Find where the given text appears and provide that cell's center as [x, y] coordinate. 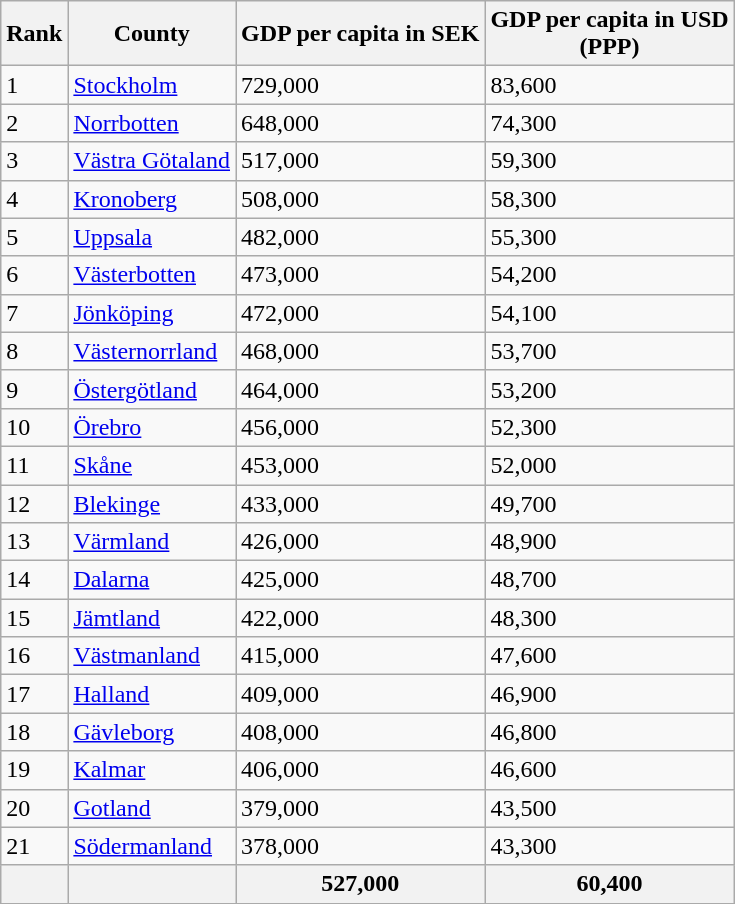
Dalarna [152, 580]
426,000 [360, 542]
Uppsala [152, 237]
Gotland [152, 808]
379,000 [360, 808]
472,000 [360, 313]
53,200 [610, 389]
21 [34, 846]
83,600 [610, 85]
County [152, 34]
Västernorrland [152, 351]
648,000 [360, 123]
473,000 [360, 275]
Södermanland [152, 846]
48,700 [610, 580]
3 [34, 161]
527,000 [360, 884]
54,100 [610, 313]
46,800 [610, 732]
Värmland [152, 542]
517,000 [360, 161]
52,000 [610, 465]
GDP per capita in SEK [360, 34]
14 [34, 580]
Örebro [152, 427]
6 [34, 275]
60,400 [610, 884]
Kalmar [152, 770]
4 [34, 199]
43,300 [610, 846]
482,000 [360, 237]
415,000 [360, 656]
9 [34, 389]
1 [34, 85]
48,900 [610, 542]
54,200 [610, 275]
Gävleborg [152, 732]
378,000 [360, 846]
15 [34, 618]
2 [34, 123]
464,000 [360, 389]
13 [34, 542]
74,300 [610, 123]
8 [34, 351]
Jönköping [152, 313]
Stockholm [152, 85]
19 [34, 770]
Jämtland [152, 618]
Västerbotten [152, 275]
453,000 [360, 465]
729,000 [360, 85]
508,000 [360, 199]
408,000 [360, 732]
20 [34, 808]
43,500 [610, 808]
456,000 [360, 427]
422,000 [360, 618]
Östergötland [152, 389]
46,900 [610, 694]
Norrbotten [152, 123]
5 [34, 237]
58,300 [610, 199]
16 [34, 656]
59,300 [610, 161]
406,000 [360, 770]
53,700 [610, 351]
55,300 [610, 237]
Rank [34, 34]
468,000 [360, 351]
49,700 [610, 503]
433,000 [360, 503]
Halland [152, 694]
10 [34, 427]
Västra Götaland [152, 161]
409,000 [360, 694]
Västmanland [152, 656]
Kronoberg [152, 199]
Blekinge [152, 503]
11 [34, 465]
48,300 [610, 618]
7 [34, 313]
17 [34, 694]
52,300 [610, 427]
Skåne [152, 465]
GDP per capita in USD (PPP) [610, 34]
425,000 [360, 580]
18 [34, 732]
47,600 [610, 656]
12 [34, 503]
46,600 [610, 770]
